For the text-containing cell, return its midpoint in (X, Y) coordinate format. 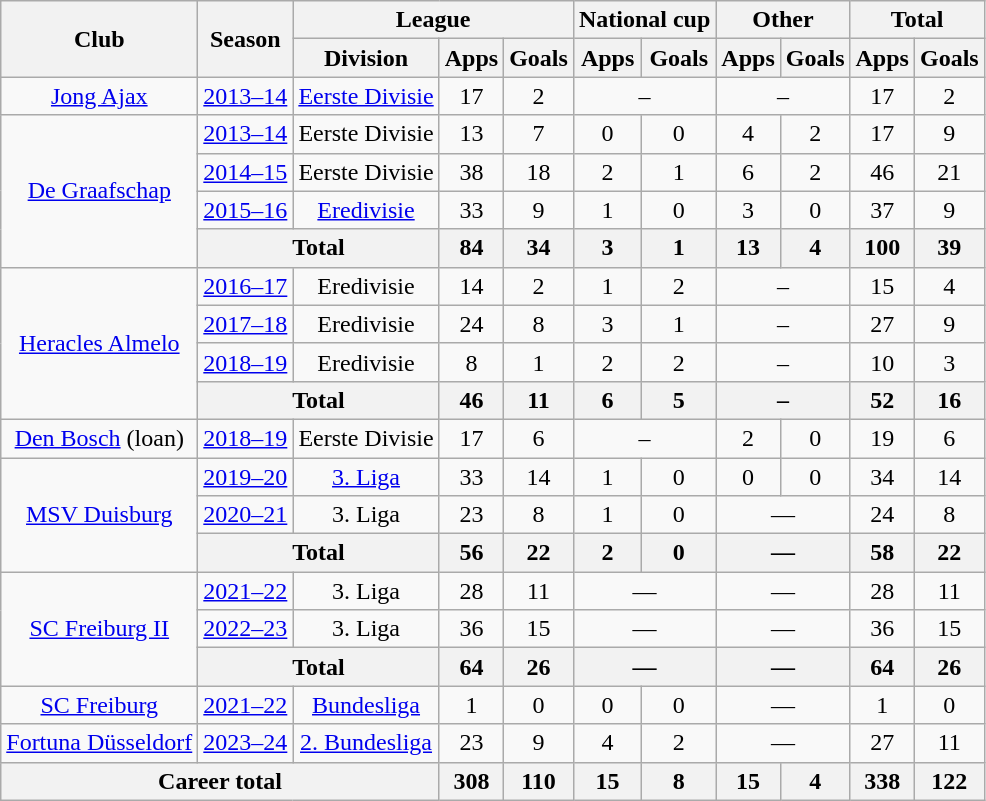
37 (882, 210)
122 (949, 781)
16 (949, 400)
2. Bundesliga (366, 743)
2014–15 (246, 172)
56 (471, 553)
308 (471, 781)
2022–23 (246, 629)
Season (246, 39)
Bundesliga (366, 705)
84 (471, 248)
Club (100, 39)
58 (882, 553)
SC Freiburg II (100, 629)
Division (366, 58)
19 (882, 438)
10 (882, 362)
National cup (644, 20)
Other (783, 20)
League (434, 20)
Fortuna Düsseldorf (100, 743)
21 (949, 172)
2015–16 (246, 210)
SC Freiburg (100, 705)
2016–17 (246, 286)
110 (539, 781)
2017–18 (246, 324)
7 (539, 134)
Heracles Almelo (100, 343)
5 (679, 400)
2019–20 (246, 477)
38 (471, 172)
De Graafschap (100, 191)
Career total (220, 781)
2020–21 (246, 515)
18 (539, 172)
MSV Duisburg (100, 515)
52 (882, 400)
39 (949, 248)
Den Bosch (loan) (100, 438)
Jong Ajax (100, 96)
2023–24 (246, 743)
100 (882, 248)
338 (882, 781)
